Provide the (x, y) coordinate of the cell's center where the given text is located.  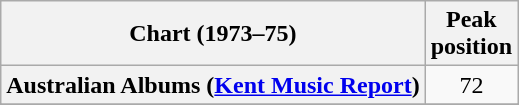
Peakposition (471, 34)
72 (471, 85)
Chart (1973–75) (213, 34)
Australian Albums (Kent Music Report) (213, 85)
